Output the [x, y] coordinate of the center of the cell containing the given text.  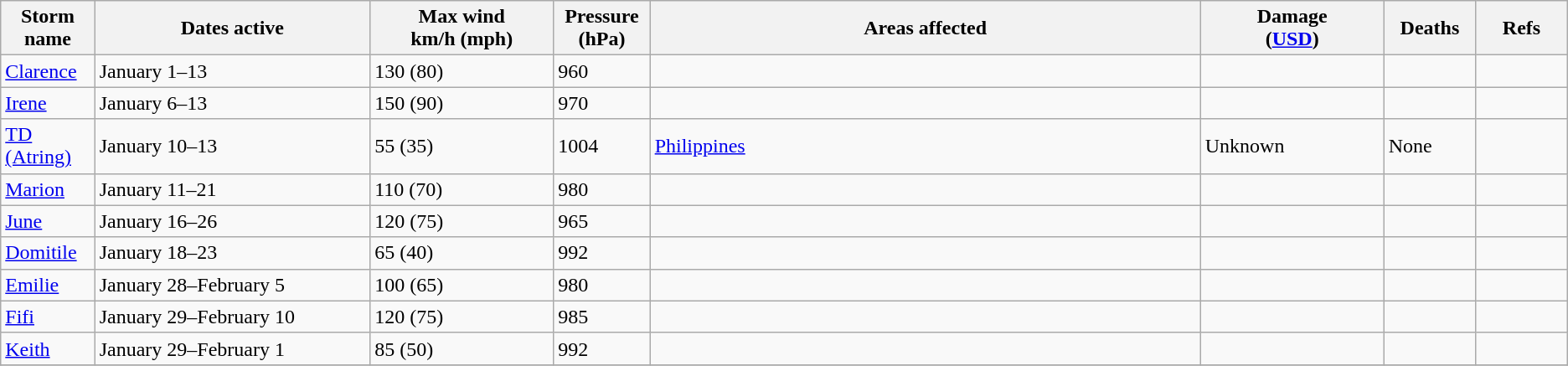
Keith [48, 348]
January 16–26 [233, 221]
January 6–13 [233, 103]
965 [601, 221]
Storm name [48, 28]
150 (90) [462, 103]
110 (70) [462, 189]
January 18–23 [233, 253]
Clarence [48, 71]
Marion [48, 189]
January 10–13 [233, 146]
Pressure(hPa) [601, 28]
Max windkm/h (mph) [462, 28]
None [1430, 146]
Domitile [48, 253]
130 (80) [462, 71]
85 (50) [462, 348]
January 29–February 1 [233, 348]
June [48, 221]
Philippines [925, 146]
1004 [601, 146]
Deaths [1430, 28]
Dates active [233, 28]
Irene [48, 103]
January 29–February 10 [233, 317]
970 [601, 103]
100 (65) [462, 285]
65 (40) [462, 253]
Unknown [1292, 146]
Emilie [48, 285]
55 (35) [462, 146]
January 11–21 [233, 189]
960 [601, 71]
TD (Atring) [48, 146]
Refs [1522, 28]
Areas affected [925, 28]
January 1–13 [233, 71]
Fifi [48, 317]
985 [601, 317]
Damage(USD) [1292, 28]
January 28–February 5 [233, 285]
